Determine the (X, Y) coordinate at the center of the cell enclosing the given text.  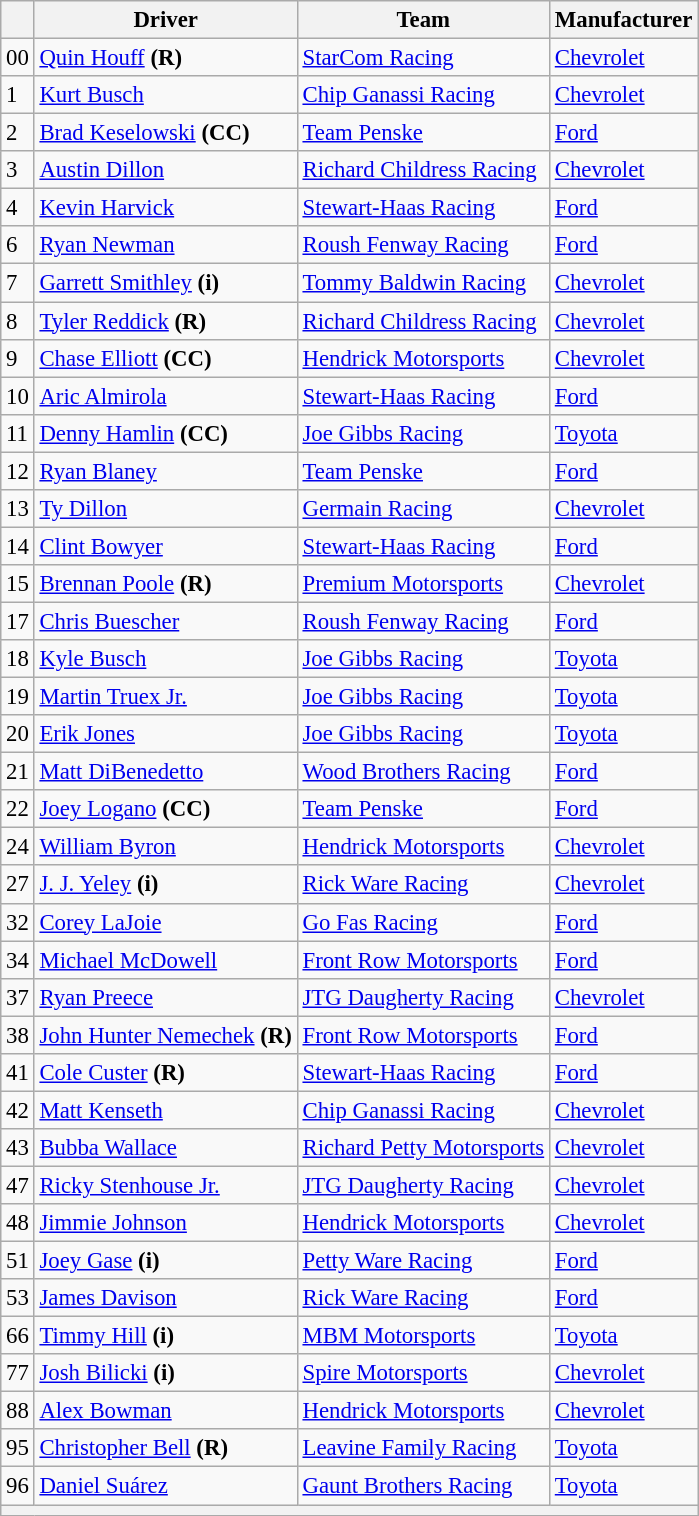
88 (18, 1411)
Chris Buescher (166, 621)
48 (18, 1223)
Daniel Suárez (166, 1486)
StarCom Racing (423, 58)
Corey LaJoie (166, 922)
Ryan Blaney (166, 471)
Matt Kenseth (166, 1110)
2 (18, 133)
Manufacturer (623, 20)
00 (18, 58)
53 (18, 1298)
Brad Keselowski (CC) (166, 133)
Kyle Busch (166, 659)
38 (18, 1035)
Ricky Stenhouse Jr. (166, 1185)
19 (18, 697)
24 (18, 847)
Richard Petty Motorsports (423, 1148)
John Hunter Nemechek (R) (166, 1035)
Petty Ware Racing (423, 1261)
Chase Elliott (CC) (166, 358)
10 (18, 396)
William Byron (166, 847)
Bubba Wallace (166, 1148)
6 (18, 245)
32 (18, 922)
Ty Dillon (166, 509)
13 (18, 509)
James Davison (166, 1298)
27 (18, 885)
Quin Houff (R) (166, 58)
Driver (166, 20)
Premium Motorsports (423, 584)
1 (18, 95)
37 (18, 997)
14 (18, 546)
9 (18, 358)
11 (18, 433)
Denny Hamlin (CC) (166, 433)
Alex Bowman (166, 1411)
Christopher Bell (R) (166, 1449)
66 (18, 1336)
Go Fas Racing (423, 922)
77 (18, 1373)
7 (18, 283)
Team (423, 20)
Gaunt Brothers Racing (423, 1486)
96 (18, 1486)
Garrett Smithley (i) (166, 283)
95 (18, 1449)
22 (18, 809)
Tommy Baldwin Racing (423, 283)
43 (18, 1148)
Kevin Harvick (166, 208)
41 (18, 1073)
Germain Racing (423, 509)
20 (18, 734)
Ryan Newman (166, 245)
34 (18, 960)
MBM Motorsports (423, 1336)
Aric Almirola (166, 396)
Martin Truex Jr. (166, 697)
Joey Gase (i) (166, 1261)
Austin Dillon (166, 170)
Joey Logano (CC) (166, 809)
Matt DiBenedetto (166, 772)
Ryan Preece (166, 997)
Wood Brothers Racing (423, 772)
J. J. Yeley (i) (166, 885)
Josh Bilicki (i) (166, 1373)
3 (18, 170)
42 (18, 1110)
Timmy Hill (i) (166, 1336)
12 (18, 471)
Tyler Reddick (R) (166, 321)
18 (18, 659)
Michael McDowell (166, 960)
Erik Jones (166, 734)
Spire Motorsports (423, 1373)
Cole Custer (R) (166, 1073)
21 (18, 772)
51 (18, 1261)
47 (18, 1185)
15 (18, 584)
4 (18, 208)
Jimmie Johnson (166, 1223)
Brennan Poole (R) (166, 584)
Clint Bowyer (166, 546)
Kurt Busch (166, 95)
17 (18, 621)
8 (18, 321)
Leavine Family Racing (423, 1449)
